Find where the given text appears and provide that cell's center as [x, y] coordinate. 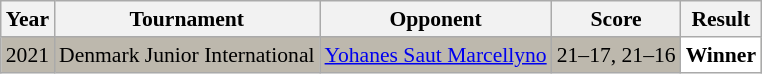
Year [28, 19]
Denmark Junior International [187, 55]
Tournament [187, 19]
Winner [722, 55]
Yohanes Saut Marcellyno [436, 55]
21–17, 21–16 [616, 55]
Result [722, 19]
Score [616, 19]
2021 [28, 55]
Opponent [436, 19]
